Pinpoint the cell where the given text exists, returning its (x, y) midpoint coordinate. 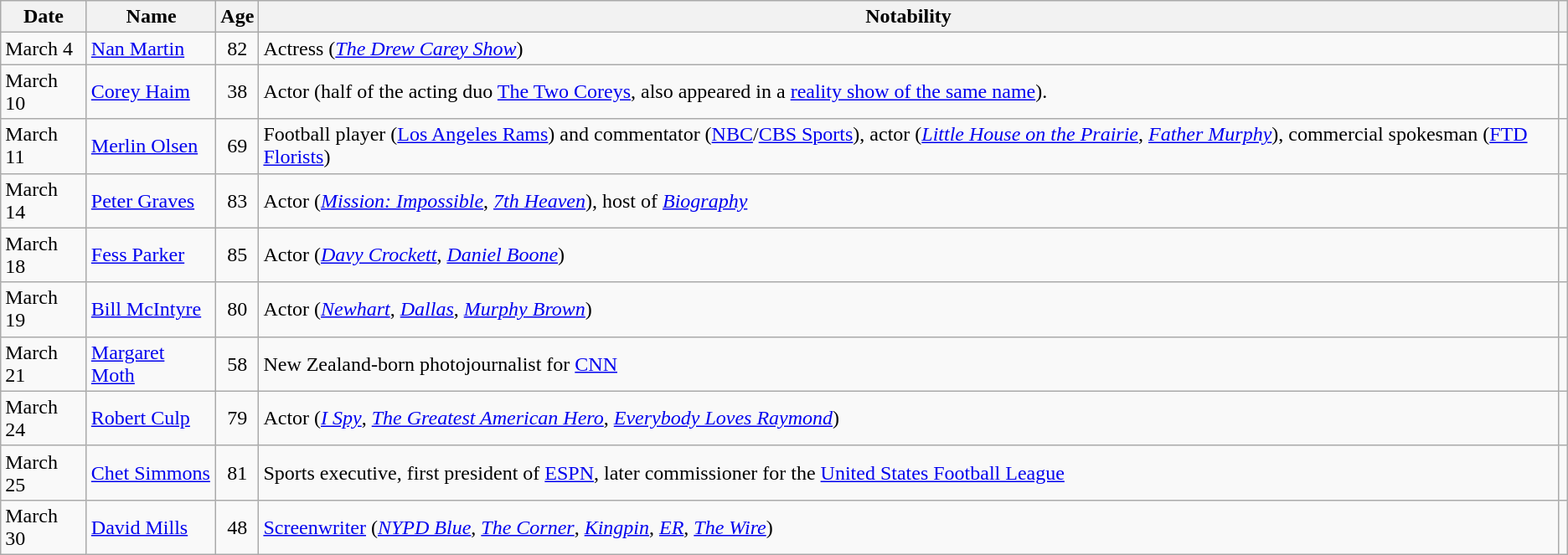
Actor (Newhart, Dallas, Murphy Brown) (908, 310)
58 (238, 363)
Corey Haim (151, 92)
38 (238, 92)
69 (238, 146)
Fess Parker (151, 254)
Screenwriter (NYPD Blue, The Corner, Kingpin, ER, The Wire) (908, 527)
Robert Culp (151, 419)
79 (238, 419)
Margaret Moth (151, 363)
March 19 (44, 310)
Age (238, 17)
Actor (I Spy, The Greatest American Hero, Everybody Loves Raymond) (908, 419)
Sports executive, first president of ESPN, later commissioner for the United States Football League (908, 472)
Actor (half of the acting duo The Two Coreys, also appeared in a reality show of the same name). (908, 92)
48 (238, 527)
Date (44, 17)
Actress (The Drew Carey Show) (908, 49)
March 14 (44, 201)
David Mills (151, 527)
March 21 (44, 363)
Peter Graves (151, 201)
March 30 (44, 527)
Name (151, 17)
80 (238, 310)
83 (238, 201)
Bill McIntyre (151, 310)
Nan Martin (151, 49)
March 18 (44, 254)
85 (238, 254)
Merlin Olsen (151, 146)
82 (238, 49)
New Zealand-born photojournalist for CNN (908, 363)
March 24 (44, 419)
March 11 (44, 146)
81 (238, 472)
Chet Simmons (151, 472)
Actor (Davy Crockett, Daniel Boone) (908, 254)
March 10 (44, 92)
March 25 (44, 472)
Actor (Mission: Impossible, 7th Heaven), host of Biography (908, 201)
March 4 (44, 49)
Notability (908, 17)
